Extract the [x, y] coordinate from the center of the cell holding the provided text.  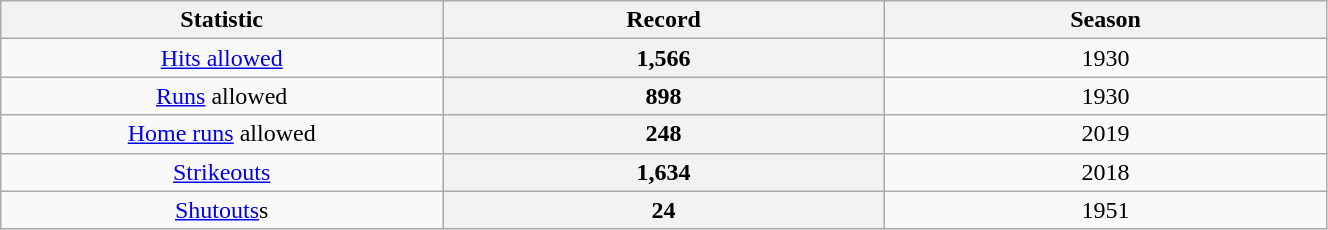
Season [1106, 20]
898 [664, 96]
Strikeouts [222, 172]
1,566 [664, 58]
2019 [1106, 134]
Runs allowed [222, 96]
Home runs allowed [222, 134]
1951 [1106, 210]
2018 [1106, 172]
248 [664, 134]
1,634 [664, 172]
Record [664, 20]
24 [664, 210]
Hits allowed [222, 58]
Statistic [222, 20]
Shutoutss [222, 210]
